Scan for the cell matching the given text and deliver its [X, Y] coordinate at center. 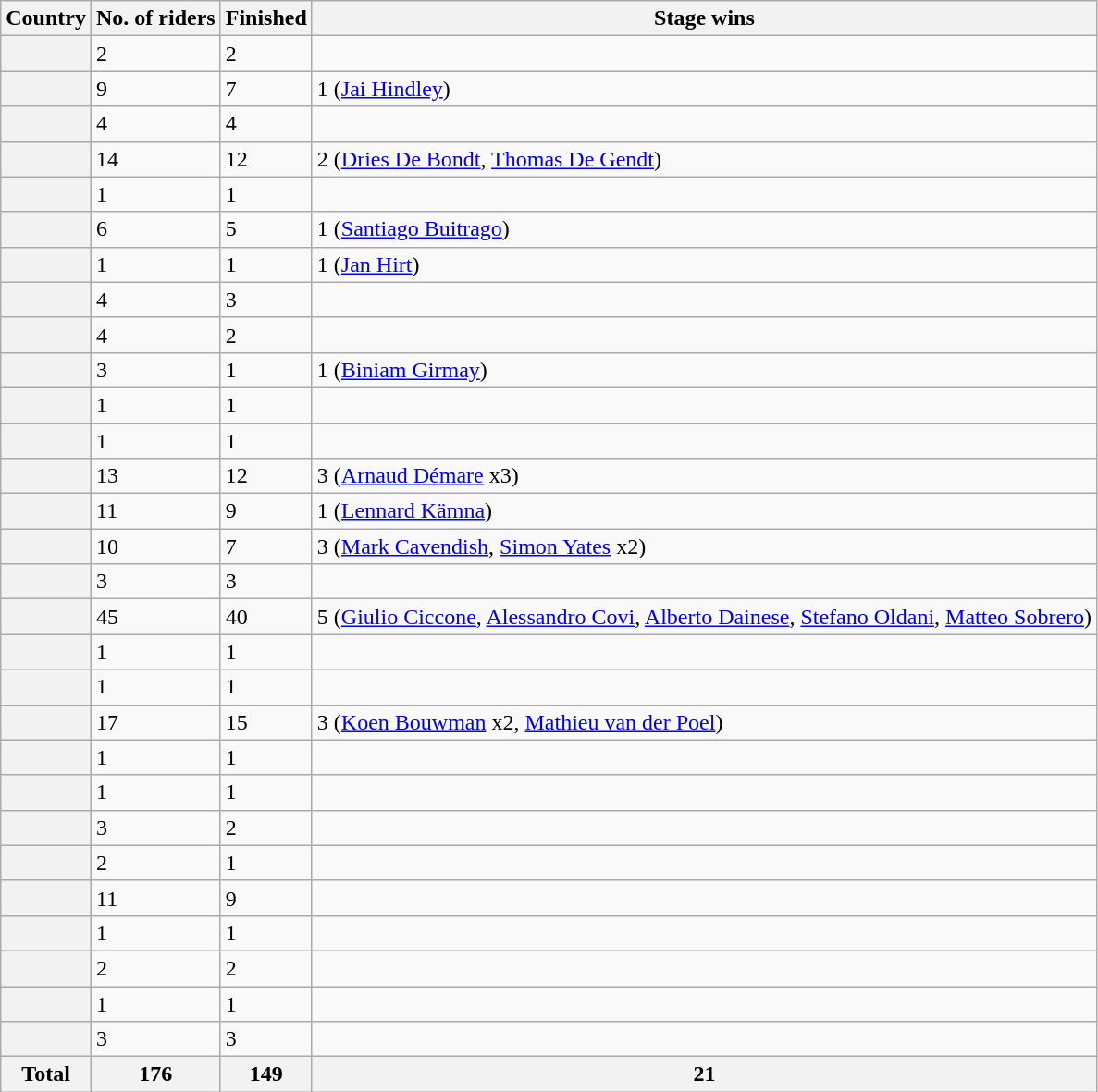
1 (Santiago Buitrago) [704, 229]
5 [266, 229]
5 (Giulio Ciccone, Alessandro Covi, Alberto Dainese, Stefano Oldani, Matteo Sobrero) [704, 617]
14 [155, 159]
1 (Jan Hirt) [704, 264]
45 [155, 617]
21 [704, 1074]
1 (Lennard Kämna) [704, 511]
15 [266, 722]
Country [46, 18]
10 [155, 546]
17 [155, 722]
2 (Dries De Bondt, Thomas De Gendt) [704, 159]
Stage wins [704, 18]
1 (Biniam Girmay) [704, 370]
40 [266, 617]
176 [155, 1074]
1 (Jai Hindley) [704, 89]
3 (Arnaud Démare x3) [704, 476]
Total [46, 1074]
Finished [266, 18]
No. of riders [155, 18]
3 (Mark Cavendish, Simon Yates x2) [704, 546]
6 [155, 229]
13 [155, 476]
3 (Koen Bouwman x2, Mathieu van der Poel) [704, 722]
149 [266, 1074]
